Detect which cell encompasses the target text, then output its [X, Y] center coordinate. 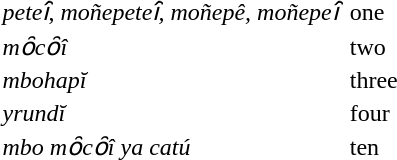
mbohapĭ [170, 80]
mȏcȏî [170, 46]
yrundĭ [170, 113]
